Search for the cell housing the specified text and yield its [x, y] center coordinate. 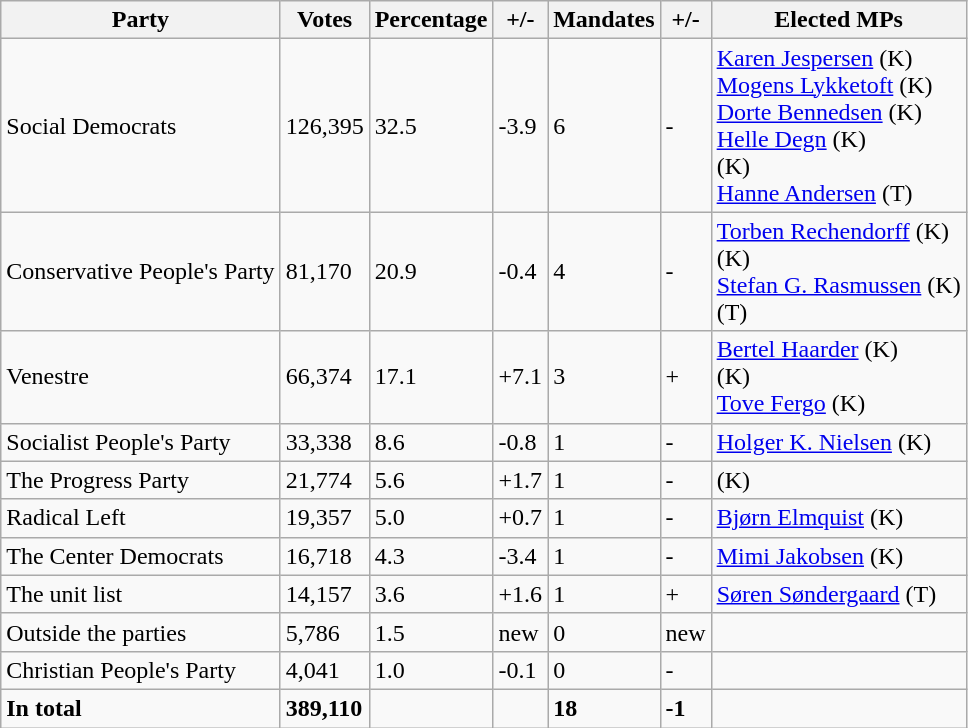
Radical Left [140, 518]
1.0 [431, 670]
+1.6 [520, 594]
Torben Rechendorff (K) (K)Stefan G. Rasmussen (K) (T) [838, 272]
Elected MPs [838, 20]
21,774 [324, 480]
5.6 [431, 480]
3.6 [431, 594]
14,157 [324, 594]
-1 [686, 708]
In total [140, 708]
-3.4 [520, 556]
4,041 [324, 670]
Socialist People's Party [140, 442]
Venestre [140, 377]
The Progress Party [140, 480]
4 [604, 272]
-0.4 [520, 272]
Holger K. Nielsen (K) [838, 442]
-3.9 [520, 126]
Outside the parties [140, 632]
16,718 [324, 556]
Mimi Jakobsen (K) [838, 556]
Social Democrats [140, 126]
Søren Søndergaard (T) [838, 594]
+1.7 [520, 480]
Mandates [604, 20]
Party [140, 20]
Karen Jespersen (K)Mogens Lykketoft (K)Dorte Bennedsen (K)Helle Degn (K) (K)Hanne Andersen (T) [838, 126]
Bjørn Elmquist (K) [838, 518]
Christian People's Party [140, 670]
66,374 [324, 377]
389,110 [324, 708]
17.1 [431, 377]
5.0 [431, 518]
126,395 [324, 126]
33,338 [324, 442]
4.3 [431, 556]
19,357 [324, 518]
(K) [838, 480]
Bertel Haarder (K) (K)Tove Fergo (K) [838, 377]
1.5 [431, 632]
8.6 [431, 442]
-0.8 [520, 442]
-0.1 [520, 670]
Votes [324, 20]
81,170 [324, 272]
+7.1 [520, 377]
+0.7 [520, 518]
32.5 [431, 126]
18 [604, 708]
20.9 [431, 272]
5,786 [324, 632]
3 [604, 377]
Percentage [431, 20]
The unit list [140, 594]
The Center Democrats [140, 556]
Conservative People's Party [140, 272]
6 [604, 126]
